Output the [X, Y] coordinate of the center of the cell containing the given text.  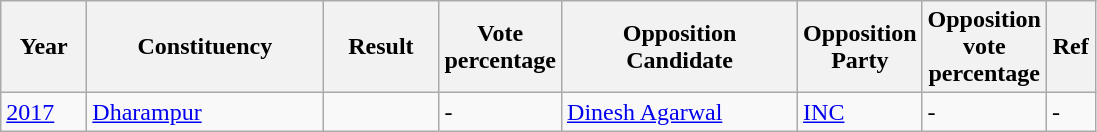
Result [381, 47]
Opposition Party [860, 47]
Dharampur [205, 112]
Dinesh Agarwal [680, 112]
Year [44, 47]
Vote percentage [500, 47]
Ref [1070, 47]
INC [860, 112]
Opposition Candidate [680, 47]
Constituency [205, 47]
Opposition vote percentage [984, 47]
2017 [44, 112]
